Determine the [x, y] coordinate at the center of the cell enclosing the given text.  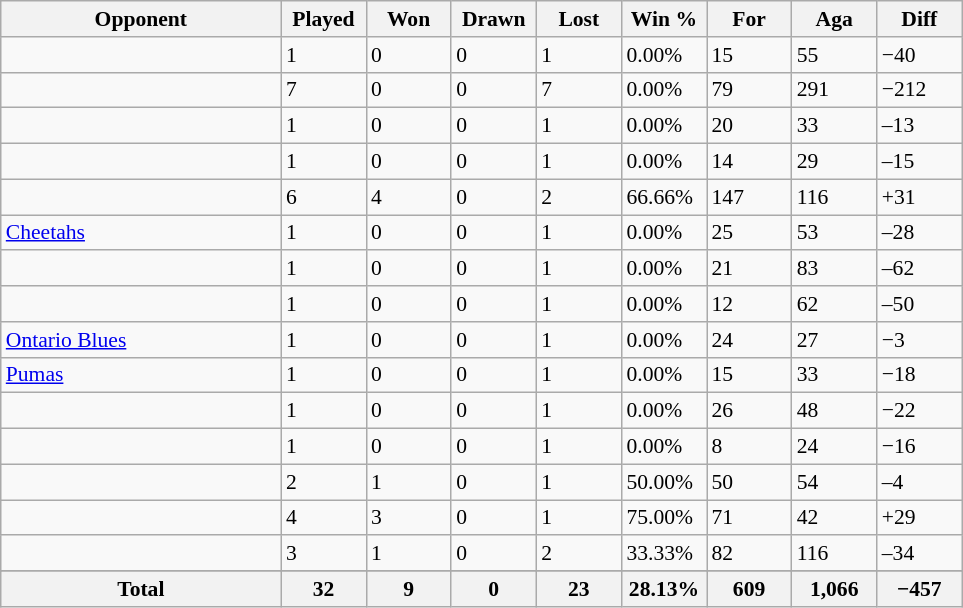
Aga [834, 19]
−457 [920, 589]
1,066 [834, 589]
Diff [920, 19]
62 [834, 304]
23 [578, 589]
609 [748, 589]
–62 [920, 269]
48 [834, 411]
26 [748, 411]
14 [748, 162]
−40 [920, 55]
66.66% [664, 197]
6 [324, 197]
–4 [920, 482]
33.33% [664, 554]
50.00% [664, 482]
–28 [920, 233]
−16 [920, 447]
55 [834, 55]
+31 [920, 197]
12 [748, 304]
Lost [578, 19]
Cheetahs [141, 233]
–15 [920, 162]
54 [834, 482]
147 [748, 197]
Total [141, 589]
Drawn [494, 19]
Pumas [141, 375]
−22 [920, 411]
9 [408, 589]
–34 [920, 554]
53 [834, 233]
−3 [920, 340]
83 [834, 269]
–13 [920, 126]
Played [324, 19]
Ontario Blues [141, 340]
82 [748, 554]
Won [408, 19]
20 [748, 126]
27 [834, 340]
8 [748, 447]
+29 [920, 518]
29 [834, 162]
71 [748, 518]
Win % [664, 19]
–50 [920, 304]
28.13% [664, 589]
32 [324, 589]
21 [748, 269]
−18 [920, 375]
−212 [920, 90]
50 [748, 482]
Opponent [141, 19]
79 [748, 90]
42 [834, 518]
For [748, 19]
291 [834, 90]
75.00% [664, 518]
25 [748, 233]
